Locate the cell with the specified text and output its [x, y] center coordinate. 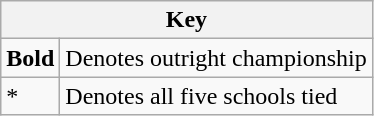
Bold [30, 58]
Denotes outright championship [216, 58]
Denotes all five schools tied [216, 96]
* [30, 96]
Key [186, 20]
